From the cell containing the given text, extract its center point as [X, Y] coordinate. 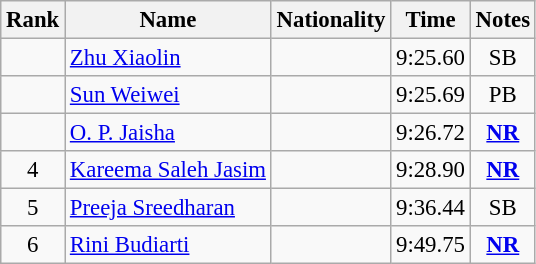
5 [33, 208]
9:36.44 [431, 208]
O. P. Jaisha [168, 133]
Preeja Sreedharan [168, 208]
Time [431, 20]
9:28.90 [431, 170]
Rank [33, 20]
Name [168, 20]
Zhu Xiaolin [168, 58]
PB [502, 95]
Kareema Saleh Jasim [168, 170]
4 [33, 170]
9:25.60 [431, 58]
9:49.75 [431, 245]
6 [33, 245]
9:25.69 [431, 95]
Notes [502, 20]
Rini Budiarti [168, 245]
Nationality [330, 20]
9:26.72 [431, 133]
Sun Weiwei [168, 95]
